Find where the given text appears and provide that cell's center as [x, y] coordinate. 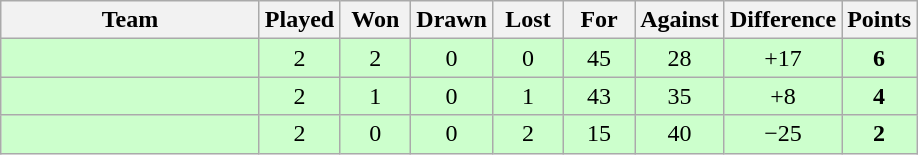
+17 [782, 58]
28 [680, 58]
For [600, 20]
−25 [782, 134]
6 [880, 58]
35 [680, 96]
Against [680, 20]
Difference [782, 20]
Won [376, 20]
45 [600, 58]
Played [299, 20]
4 [880, 96]
43 [600, 96]
Team [130, 20]
40 [680, 134]
Lost [528, 20]
+8 [782, 96]
15 [600, 134]
Points [880, 20]
Drawn [452, 20]
